Provide the (x, y) coordinate of the cell's center where the given text is located.  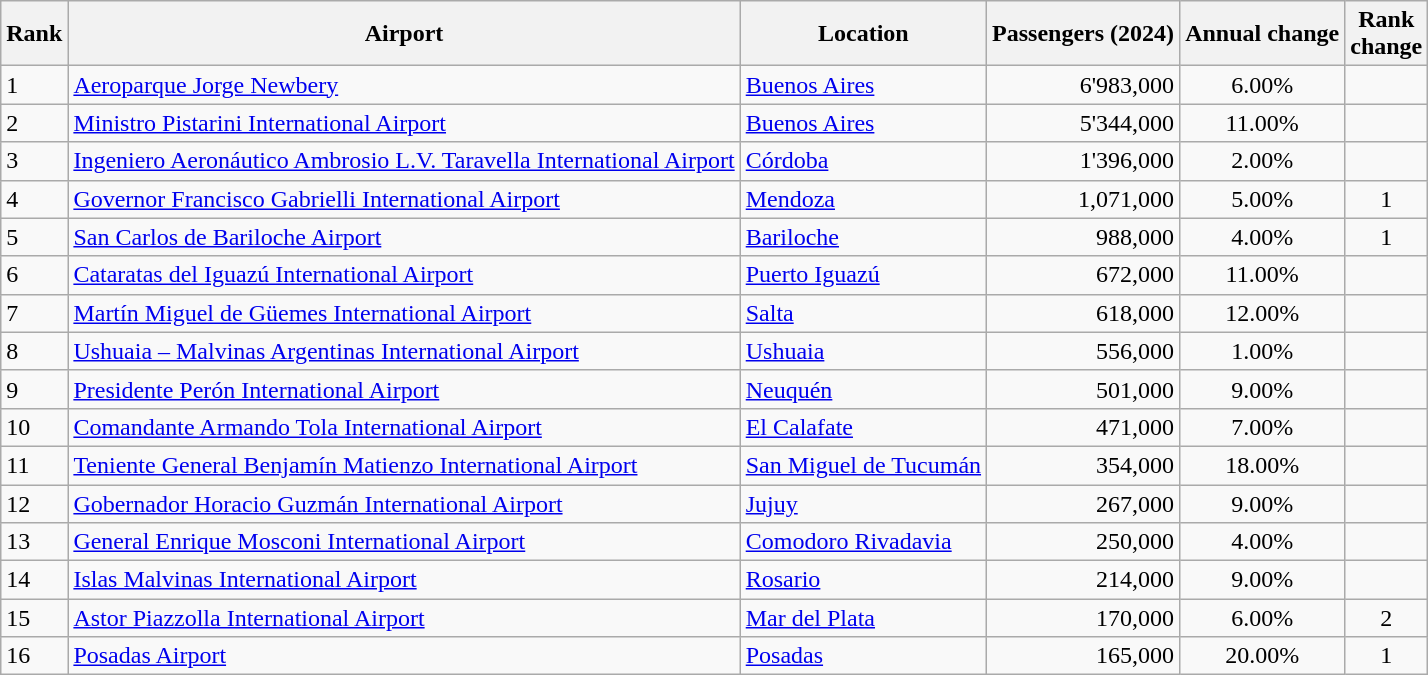
San Carlos de Bariloche Airport (404, 237)
12.00% (1262, 313)
Islas Malvinas International Airport (404, 580)
12 (34, 503)
Annual change (1262, 34)
Ushuaia – Malvinas Argentinas International Airport (404, 351)
10 (34, 427)
672,000 (1084, 275)
18.00% (1262, 465)
Puerto Iguazú (863, 275)
El Calafate (863, 427)
Ingeniero Aeronáutico Ambrosio L.V. Taravella International Airport (404, 161)
Gobernador Horacio Guzmán International Airport (404, 503)
3 (34, 161)
Bariloche (863, 237)
Governor Francisco Gabrielli International Airport (404, 199)
7.00% (1262, 427)
Mar del Plata (863, 618)
1.00% (1262, 351)
2.00% (1262, 161)
Aeroparque Jorge Newbery (404, 85)
Jujuy (863, 503)
Cataratas del Iguazú International Airport (404, 275)
Salta (863, 313)
165,000 (1084, 656)
Ministro Pistarini International Airport (404, 123)
16 (34, 656)
Passengers (2024) (1084, 34)
11 (34, 465)
556,000 (1084, 351)
Posadas Airport (404, 656)
Rosario (863, 580)
5 (34, 237)
501,000 (1084, 389)
1'396,000 (1084, 161)
General Enrique Mosconi International Airport (404, 542)
8 (34, 351)
14 (34, 580)
15 (34, 618)
6 (34, 275)
5.00% (1262, 199)
267,000 (1084, 503)
7 (34, 313)
618,000 (1084, 313)
214,000 (1084, 580)
Comandante Armando Tola International Airport (404, 427)
Rankchange (1386, 34)
471,000 (1084, 427)
San Miguel de Tucumán (863, 465)
250,000 (1084, 542)
4 (34, 199)
13 (34, 542)
20.00% (1262, 656)
354,000 (1084, 465)
Martín Miguel de Güemes International Airport (404, 313)
5'344,000 (1084, 123)
Ushuaia (863, 351)
9 (34, 389)
Posadas (863, 656)
Neuquén (863, 389)
Presidente Perón International Airport (404, 389)
Comodoro Rivadavia (863, 542)
170,000 (1084, 618)
Astor Piazzolla International Airport (404, 618)
Airport (404, 34)
Teniente General Benjamín Matienzo International Airport (404, 465)
Mendoza (863, 199)
Córdoba (863, 161)
Location (863, 34)
Rank (34, 34)
988,000 (1084, 237)
6'983,000 (1084, 85)
1,071,000 (1084, 199)
